Extract the (x, y) coordinate from the center of the cell holding the provided text.  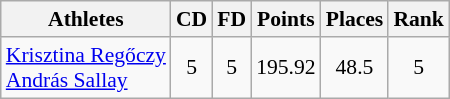
Krisztina RegőczyAndrás Sallay (86, 68)
195.92 (286, 68)
48.5 (355, 68)
FD (232, 19)
Points (286, 19)
Rank (418, 19)
Places (355, 19)
Athletes (86, 19)
CD (192, 19)
